Output the (x, y) coordinate of the center of the cell containing the given text.  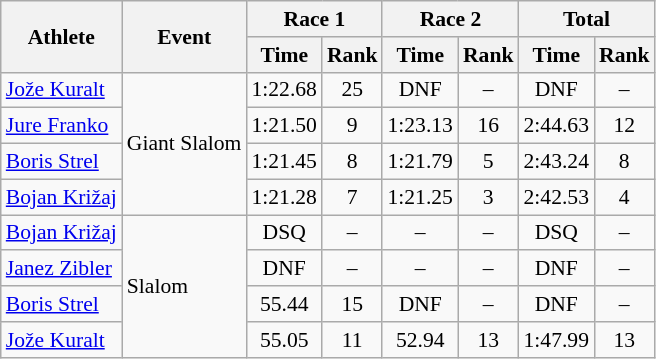
2:44.63 (556, 126)
1:21.25 (420, 197)
25 (352, 90)
7 (352, 197)
1:47.99 (556, 340)
Race 2 (450, 19)
1:21.45 (284, 162)
Giant Slalom (184, 143)
Race 1 (314, 19)
3 (488, 197)
Jure Franko (62, 126)
Total (587, 19)
2:43.24 (556, 162)
1:23.13 (420, 126)
4 (624, 197)
1:21.79 (420, 162)
Janez Zibler (62, 269)
55.44 (284, 304)
Slalom (184, 286)
9 (352, 126)
Athlete (62, 36)
2:42.53 (556, 197)
Event (184, 36)
1:21.28 (284, 197)
5 (488, 162)
16 (488, 126)
1:21.50 (284, 126)
15 (352, 304)
12 (624, 126)
1:22.68 (284, 90)
11 (352, 340)
52.94 (420, 340)
55.05 (284, 340)
